Provide the (x, y) coordinate of the cell's center where the given text is located.  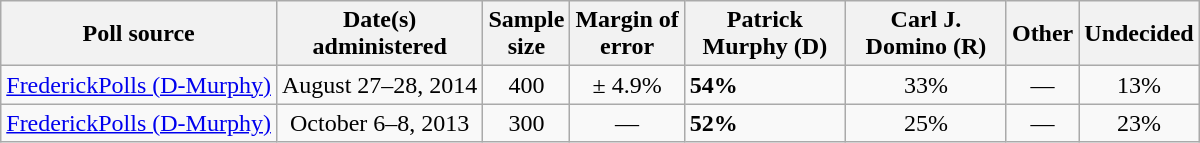
October 6–8, 2013 (379, 123)
13% (1139, 85)
Undecided (1139, 34)
400 (526, 85)
300 (526, 123)
Samplesize (526, 34)
23% (1139, 123)
Date(s)administered (379, 34)
52% (764, 123)
54% (764, 85)
Margin oferror (627, 34)
± 4.9% (627, 85)
PatrickMurphy (D) (764, 34)
Poll source (139, 34)
Other (1042, 34)
August 27–28, 2014 (379, 85)
33% (926, 85)
25% (926, 123)
Carl J.Domino (R) (926, 34)
